Detect which cell encompasses the target text, then output its [x, y] center coordinate. 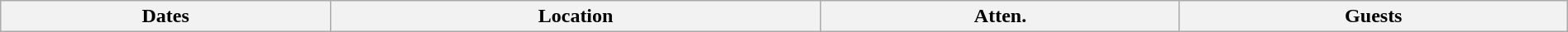
Dates [165, 16]
Guests [1373, 16]
Location [576, 16]
Atten. [1001, 16]
